Output the (X, Y) coordinate of the center of the cell containing the given text.  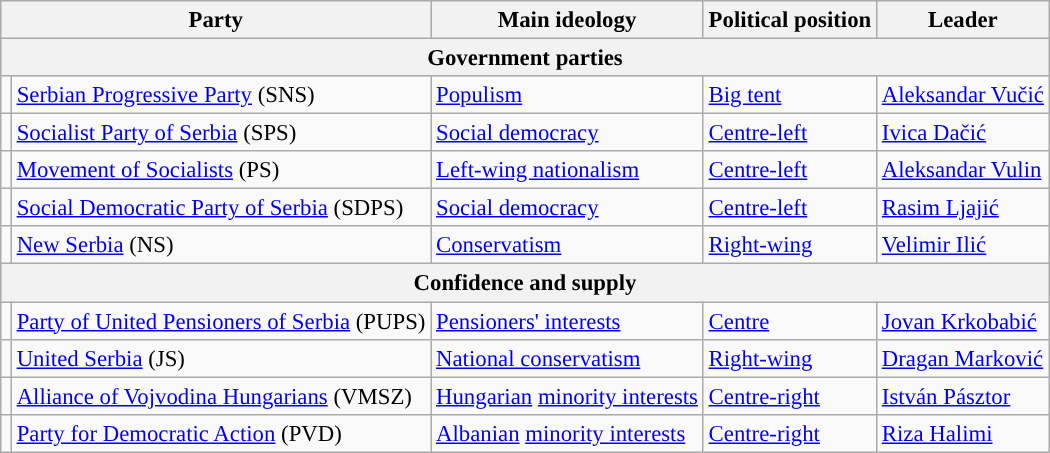
Rasim Ljajić (964, 208)
Conservatism (568, 245)
Ivica Dačić (964, 133)
New Serbia (NS) (220, 245)
Main ideology (568, 20)
Party (216, 20)
Party for Democratic Action (PVD) (220, 433)
Pensioners' interests (568, 321)
Albanian minority interests (568, 433)
Confidence and supply (525, 283)
Left-wing nationalism (568, 170)
Political position (790, 20)
Hungarian minority interests (568, 396)
Social Democratic Party of Serbia (SDPS) (220, 208)
Jovan Krkobabić (964, 321)
Party of United Pensioners of Serbia (PUPS) (220, 321)
Socialist Party of Serbia (SPS) (220, 133)
István Pásztor (964, 396)
Alliance of Vojvodina Hungarians (VMSZ) (220, 396)
Serbian Progressive Party (SNS) (220, 95)
Centre (790, 321)
Movement of Socialists (PS) (220, 170)
Riza Halimi (964, 433)
Government parties (525, 58)
Velimir Ilić (964, 245)
Big tent (790, 95)
Dragan Marković (964, 358)
United Serbia (JS) (220, 358)
National conservatism (568, 358)
Aleksandar Vulin (964, 170)
Leader (964, 20)
Aleksandar Vučić (964, 95)
Populism (568, 95)
